For the text-containing cell, return its midpoint in (X, Y) coordinate format. 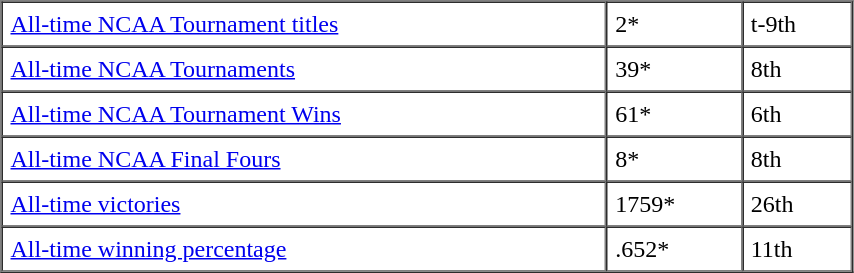
39* (674, 68)
2* (674, 24)
.652* (674, 248)
11th (797, 248)
6th (797, 114)
All-time NCAA Tournaments (304, 68)
All-time victories (304, 204)
t-9th (797, 24)
26th (797, 204)
61* (674, 114)
All-time NCAA Tournament titles (304, 24)
All-time NCAA Tournament Wins (304, 114)
All-time winning percentage (304, 248)
8* (674, 158)
1759* (674, 204)
All-time NCAA Final Fours (304, 158)
